Locate the cell with the specified text and output its [x, y] center coordinate. 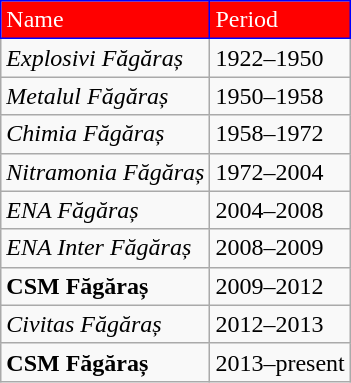
1958–1972 [280, 134]
1922–1950 [280, 58]
ENA Făgăraș [106, 210]
2013–present [280, 362]
Chimia Făgăraș [106, 134]
Period [280, 20]
1972–2004 [280, 172]
2009–2012 [280, 286]
2008–2009 [280, 248]
Civitas Făgăraș [106, 324]
Metalul Făgăraș [106, 96]
2004–2008 [280, 210]
Nitramonia Făgăraș [106, 172]
Explosivi Făgăraș [106, 58]
Name [106, 20]
1950–1958 [280, 96]
ENA Inter Făgăraș [106, 248]
2012–2013 [280, 324]
